Return the [X, Y] coordinate for the center point of the cell that contains the specified text.  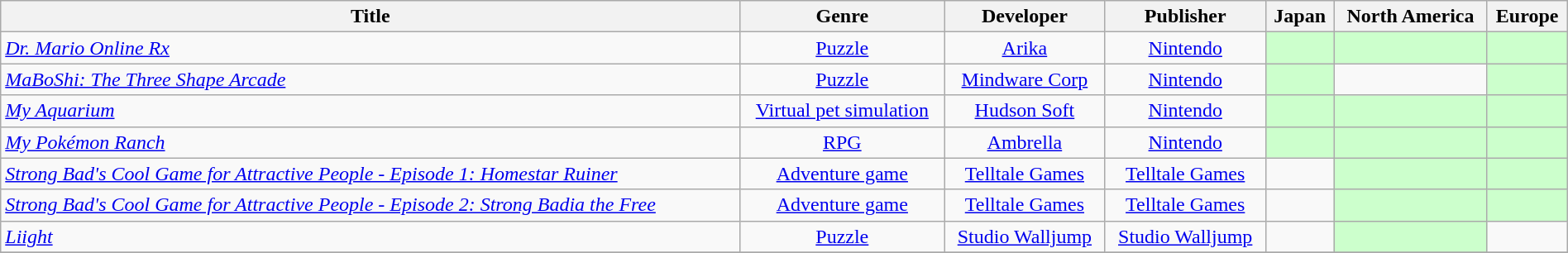
Developer [1025, 17]
Mindware Corp [1025, 79]
Virtual pet simulation [842, 111]
Strong Bad's Cool Game for Attractive People - Episode 1: Homestar Ruiner [370, 174]
MaBoShi: The Three Shape Arcade [370, 79]
Ambrella [1025, 142]
Genre [842, 17]
My Pokémon Ranch [370, 142]
Europe [1527, 17]
Title [370, 17]
RPG [842, 142]
Liight [370, 236]
North America [1411, 17]
Dr. Mario Online Rx [370, 48]
Publisher [1185, 17]
Japan [1300, 17]
Hudson Soft [1025, 111]
Arika [1025, 48]
My Aquarium [370, 111]
Strong Bad's Cool Game for Attractive People - Episode 2: Strong Badia the Free [370, 205]
